Return (X, Y) of the center of cell containing provided text 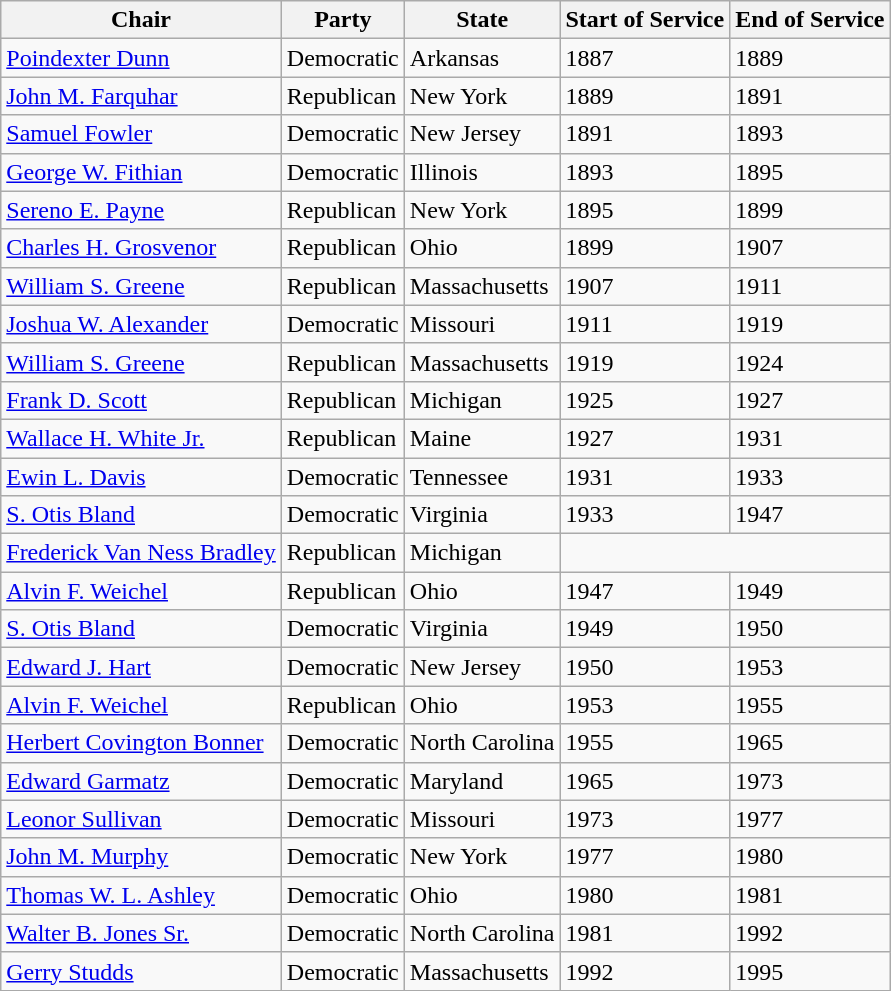
Arkansas (482, 58)
Wallace H. White Jr. (142, 438)
1925 (645, 400)
Ewin L. Davis (142, 477)
Sereno E. Payne (142, 210)
Maryland (482, 781)
George W. Fithian (142, 172)
Gerry Studds (142, 971)
Herbert Covington Bonner (142, 743)
1995 (810, 971)
Edward Garmatz (142, 781)
Maine (482, 438)
1924 (810, 362)
John M. Farquhar (142, 96)
Joshua W. Alexander (142, 324)
Poindexter Dunn (142, 58)
Start of Service (645, 20)
Charles H. Grosvenor (142, 248)
1887 (645, 58)
Tennessee (482, 477)
Chair (142, 20)
Leonor Sullivan (142, 819)
Illinois (482, 172)
Samuel Fowler (142, 134)
End of Service (810, 20)
Edward J. Hart (142, 667)
Frederick Van Ness Bradley (142, 553)
Thomas W. L. Ashley (142, 895)
Frank D. Scott (142, 400)
John M. Murphy (142, 857)
State (482, 20)
Walter B. Jones Sr. (142, 933)
Party (342, 20)
